Return the (x, y) coordinate for the center point of the cell that contains the specified text.  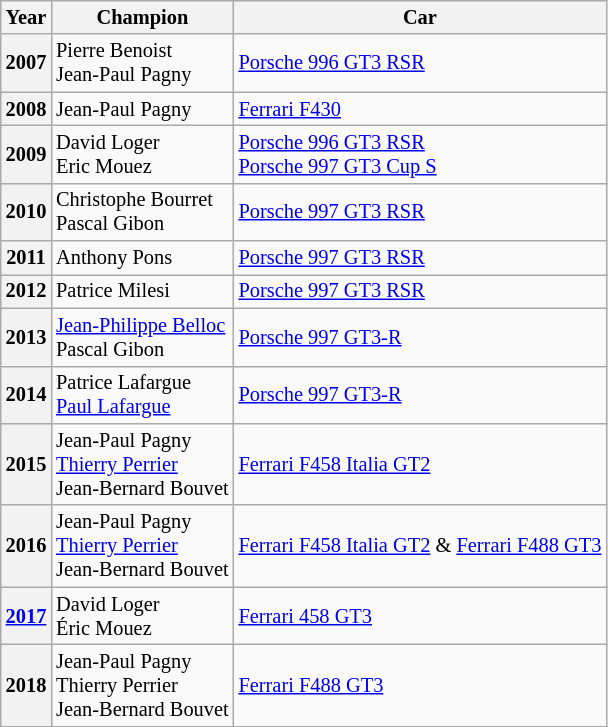
2014 (26, 395)
2009 (26, 154)
2008 (26, 109)
2007 (26, 63)
Pierre Benoist Jean-Paul Pagny (142, 63)
Champion (142, 17)
Ferrari F458 Italia GT2 & Ferrari F488 GT3 (420, 546)
Jean-Philippe Belloc Pascal Gibon (142, 337)
Ferrari F430 (420, 109)
2017 (26, 616)
Anthony Pons (142, 258)
Jean-Paul Pagny (142, 109)
2010 (26, 212)
2015 (26, 464)
2018 (26, 685)
Ferrari 458 GT3 (420, 616)
Car (420, 17)
2011 (26, 258)
David Loger Eric Mouez (142, 154)
Year (26, 17)
Patrice Milesi (142, 291)
Christophe Bourret Pascal Gibon (142, 212)
Porsche 996 GT3 RSR (420, 63)
2012 (26, 291)
2013 (26, 337)
Ferrari F458 Italia GT2 (420, 464)
2016 (26, 546)
David Loger Éric Mouez (142, 616)
Porsche 996 GT3 RSR Porsche 997 GT3 Cup S (420, 154)
Ferrari F488 GT3 (420, 685)
Patrice Lafargue Paul Lafargue (142, 395)
